Find where the given text appears and provide that cell's center as (X, Y) coordinate. 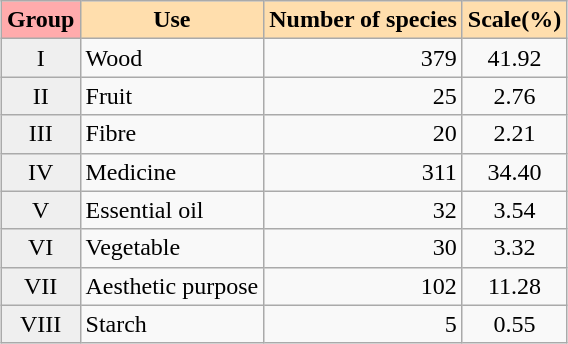
III (40, 134)
VIII (40, 324)
Vegetable (172, 248)
379 (364, 58)
11.28 (514, 286)
2.76 (514, 96)
3.54 (514, 210)
Scale(%) (514, 20)
II (40, 96)
Wood (172, 58)
VII (40, 286)
3.32 (514, 248)
Starch (172, 324)
102 (364, 286)
V (40, 210)
Essential oil (172, 210)
Fruit (172, 96)
41.92 (514, 58)
311 (364, 172)
Number of species (364, 20)
Fibre (172, 134)
Aesthetic purpose (172, 286)
34.40 (514, 172)
Use (172, 20)
5 (364, 324)
Group (40, 20)
I (40, 58)
30 (364, 248)
20 (364, 134)
0.55 (514, 324)
2.21 (514, 134)
Medicine (172, 172)
25 (364, 96)
IV (40, 172)
32 (364, 210)
VI (40, 248)
